Locate the cell with the specified text and output its (x, y) center coordinate. 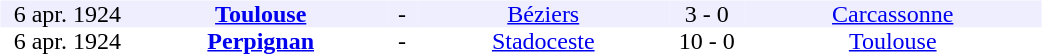
10 - 0 (707, 42)
Carcassonne (893, 14)
3 - 0 (707, 14)
Stadoceste (544, 42)
Perpignan (260, 42)
Béziers (544, 14)
